From the cell containing the given text, extract its center point as (X, Y) coordinate. 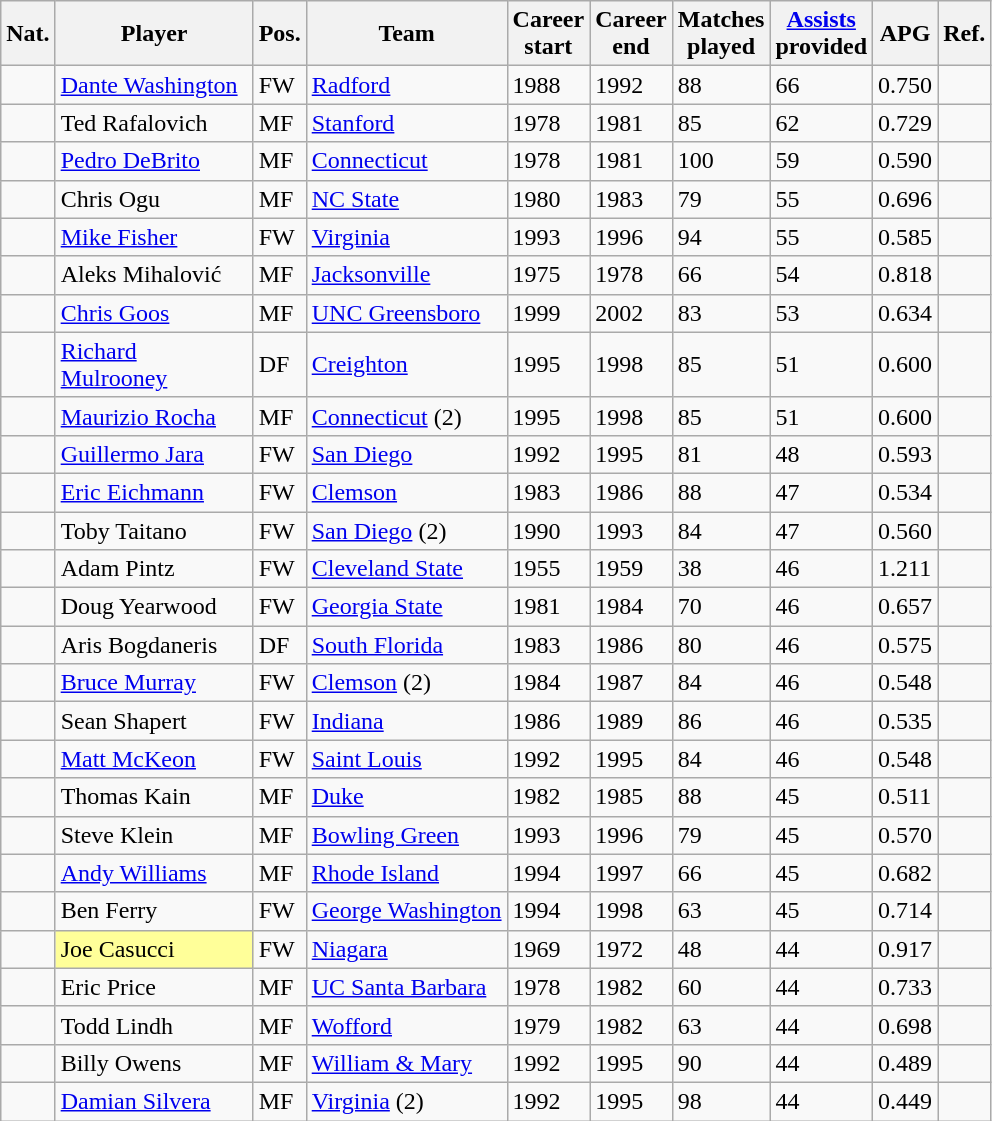
0.449 (906, 1101)
Pos. (280, 34)
0.698 (906, 1025)
Rhode Island (406, 873)
Maurizio Rocha (154, 416)
Wofford (406, 1025)
0.534 (906, 492)
0.750 (906, 85)
Georgia State (406, 607)
Aris Bogdaneris (154, 645)
62 (822, 123)
0.634 (906, 313)
38 (721, 569)
Bowling Green (406, 835)
1999 (548, 313)
0.682 (906, 873)
Ted Rafalovich (154, 123)
Billy Owens (154, 1063)
1979 (548, 1025)
UNC Greensboro (406, 313)
San Diego (2) (406, 531)
Careerend (632, 34)
0.511 (906, 797)
Toby Taitano (154, 531)
Richard Mulrooney (154, 364)
Chris Goos (154, 313)
90 (721, 1063)
Cleveland State (406, 569)
54 (822, 275)
South Florida (406, 645)
1955 (548, 569)
1990 (548, 531)
1987 (632, 683)
Ben Ferry (154, 911)
86 (721, 721)
Eric Price (154, 987)
Matt McKeon (154, 759)
0.714 (906, 911)
83 (721, 313)
Chris Ogu (154, 199)
Dante Washington (154, 85)
0.917 (906, 949)
Creighton (406, 364)
Clemson (406, 492)
Adam Pintz (154, 569)
80 (721, 645)
Nat. (28, 34)
Assistsprovided (822, 34)
Connecticut (406, 161)
George Washington (406, 911)
Indiana (406, 721)
1969 (548, 949)
Virginia (2) (406, 1101)
Pedro DeBrito (154, 161)
William & Mary (406, 1063)
Clemson (2) (406, 683)
0.696 (906, 199)
UC Santa Barbara (406, 987)
APG (906, 34)
San Diego (406, 454)
Virginia (406, 237)
1959 (632, 569)
1.211 (906, 569)
Connecticut (2) (406, 416)
0.729 (906, 123)
Careerstart (548, 34)
Duke (406, 797)
Eric Eichmann (154, 492)
0.489 (906, 1063)
Ref. (964, 34)
Niagara (406, 949)
0.535 (906, 721)
Player (154, 34)
0.733 (906, 987)
Aleks Mihalović (154, 275)
100 (721, 161)
60 (721, 987)
NC State (406, 199)
1985 (632, 797)
Mike Fisher (154, 237)
Stanford (406, 123)
1997 (632, 873)
Thomas Kain (154, 797)
Saint Louis (406, 759)
70 (721, 607)
1989 (632, 721)
98 (721, 1101)
Sean Shapert (154, 721)
0.657 (906, 607)
1988 (548, 85)
Jacksonville (406, 275)
Guillermo Jara (154, 454)
1980 (548, 199)
0.585 (906, 237)
Andy Williams (154, 873)
0.560 (906, 531)
59 (822, 161)
1975 (548, 275)
1972 (632, 949)
Damian Silvera (154, 1101)
Steve Klein (154, 835)
Doug Yearwood (154, 607)
Bruce Murray (154, 683)
0.575 (906, 645)
0.570 (906, 835)
Team (406, 34)
Joe Casucci (154, 949)
Matchesplayed (721, 34)
0.818 (906, 275)
94 (721, 237)
53 (822, 313)
Radford (406, 85)
0.590 (906, 161)
81 (721, 454)
2002 (632, 313)
Todd Lindh (154, 1025)
0.593 (906, 454)
